Search for the cell housing the specified text and yield its (x, y) center coordinate. 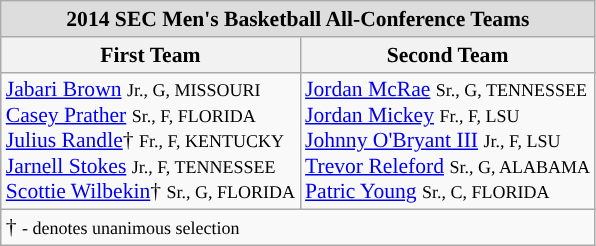
Jordan McRae Sr., G, TENNESSEEJordan Mickey Fr., F, LSUJohnny O'Bryant III Jr., F, LSUTrevor Releford Sr., G, ALABAMAPatric Young Sr., C, FLORIDA (448, 141)
† - denotes unanimous selection (298, 228)
2014 SEC Men's Basketball All-Conference Teams (298, 19)
Second Team (448, 55)
First Team (150, 55)
